Identify which cell holds the provided text, then report its (x, y) central coordinate. 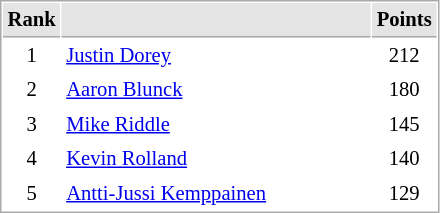
Points (404, 20)
129 (404, 194)
Kevin Rolland (216, 158)
140 (404, 158)
212 (404, 56)
2 (32, 90)
Aaron Blunck (216, 90)
180 (404, 90)
4 (32, 158)
5 (32, 194)
3 (32, 124)
Antti-Jussi Kemppainen (216, 194)
1 (32, 56)
Mike Riddle (216, 124)
Rank (32, 20)
Justin Dorey (216, 56)
145 (404, 124)
